From the cell containing the given text, extract its center point as (X, Y) coordinate. 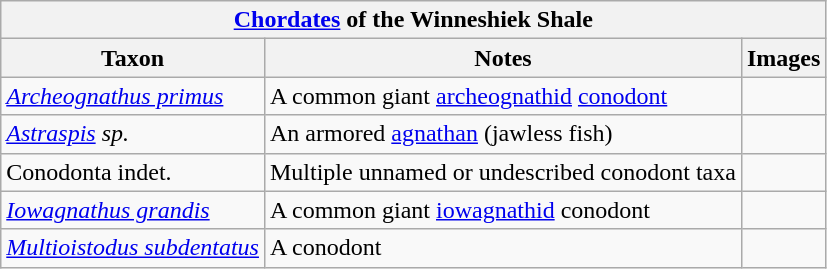
A common giant archeognathid conodont (502, 96)
Archeognathus primus (133, 96)
Iowagnathus grandis (133, 210)
Images (783, 58)
An armored agnathan (jawless fish) (502, 134)
A conodont (502, 248)
Multioistodus subdentatus (133, 248)
Taxon (133, 58)
A common giant iowagnathid conodont (502, 210)
Notes (502, 58)
Chordates of the Winneshiek Shale (414, 20)
Astraspis sp. (133, 134)
Conodonta indet. (133, 172)
Multiple unnamed or undescribed conodont taxa (502, 172)
